Pinpoint the cell where the given text exists, returning its (x, y) midpoint coordinate. 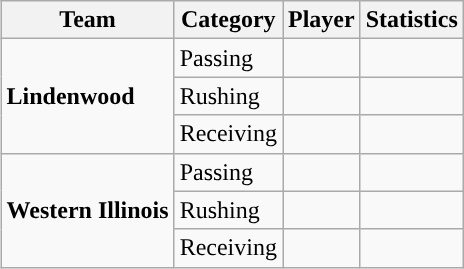
Team (88, 20)
Player (321, 20)
Statistics (412, 20)
Western Illinois (88, 210)
Category (228, 20)
Lindenwood (88, 96)
